Find where the given text appears and provide that cell's center as (X, Y) coordinate. 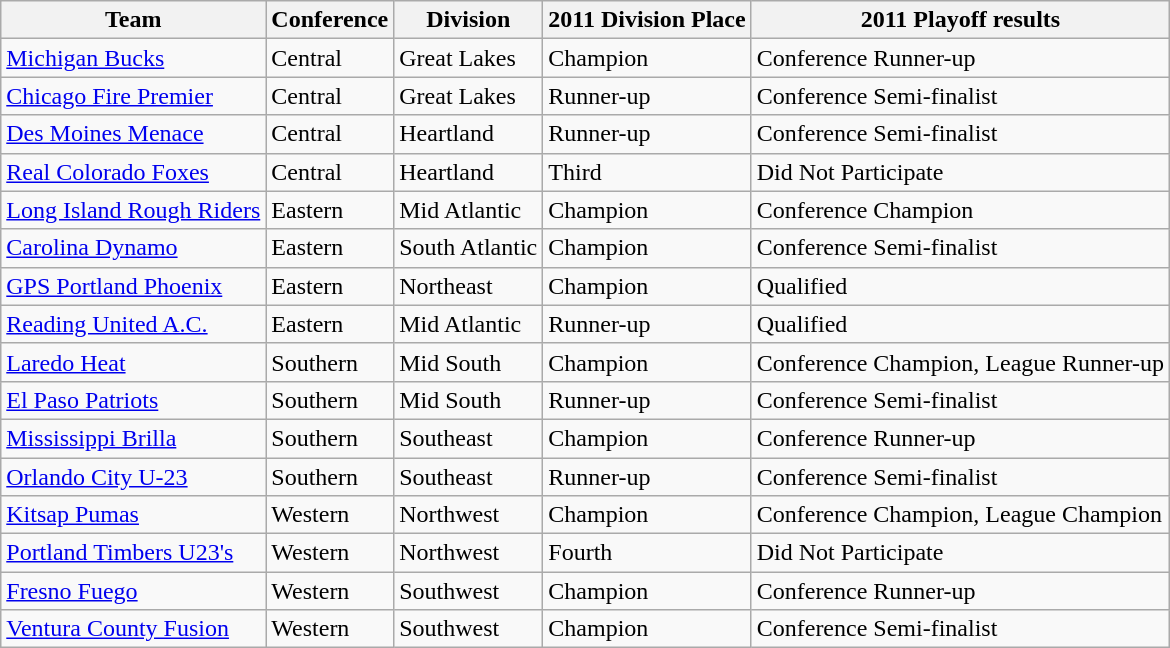
Long Island Rough Riders (134, 210)
Reading United A.C. (134, 324)
Laredo Heat (134, 362)
Conference Champion (960, 210)
Conference Champion, League Runner-up (960, 362)
Ventura County Fusion (134, 629)
Michigan Bucks (134, 58)
Mississippi Brilla (134, 438)
Orlando City U-23 (134, 477)
Team (134, 20)
Portland Timbers U23's (134, 553)
Real Colorado Foxes (134, 172)
Fourth (647, 553)
Carolina Dynamo (134, 248)
Conference Champion, League Champion (960, 515)
Des Moines Menace (134, 134)
2011 Division Place (647, 20)
2011 Playoff results (960, 20)
Third (647, 172)
Northeast (468, 286)
El Paso Patriots (134, 400)
South Atlantic (468, 248)
Division (468, 20)
GPS Portland Phoenix (134, 286)
Kitsap Pumas (134, 515)
Conference (330, 20)
Fresno Fuego (134, 591)
Chicago Fire Premier (134, 96)
